Extract the [X, Y] coordinate from the center of the cell holding the provided text.  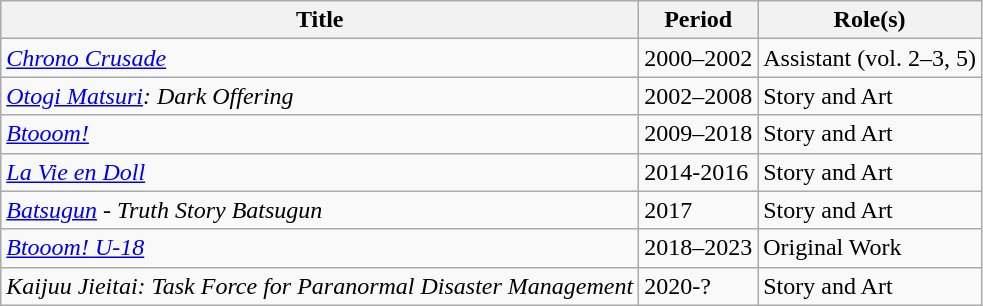
Original Work [870, 248]
2017 [698, 210]
Btooom! [320, 134]
La Vie en Doll [320, 172]
Title [320, 20]
2014-2016 [698, 172]
Role(s) [870, 20]
Chrono Crusade [320, 58]
2018–2023 [698, 248]
Assistant (vol. 2–3, 5) [870, 58]
2020-? [698, 286]
Otogi Matsuri: Dark Offering [320, 96]
2000–2002 [698, 58]
2002–2008 [698, 96]
Batsugun - Truth Story Batsugun [320, 210]
Period [698, 20]
Btooom! U-18 [320, 248]
2009–2018 [698, 134]
Kaijuu Jieitai: Task Force for Paranormal Disaster Management [320, 286]
